Scan for the cell matching the given text and deliver its [X, Y] coordinate at center. 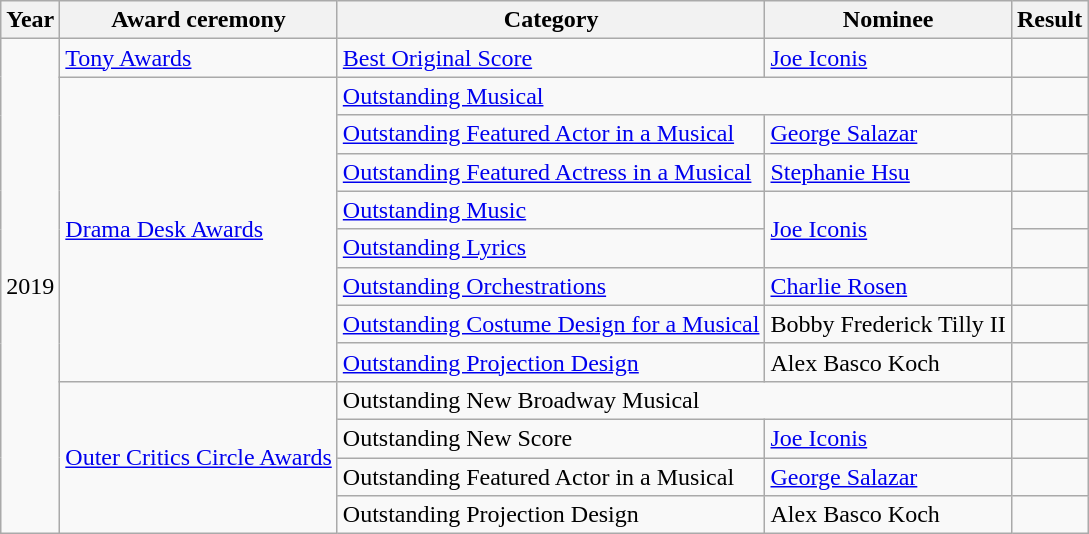
Charlie Rosen [888, 286]
Year [30, 20]
Outstanding Costume Design for a Musical [551, 324]
Outer Critics Circle Awards [198, 457]
2019 [30, 286]
Bobby Frederick Tilly II [888, 324]
Outstanding Musical [674, 96]
Outstanding Featured Actress in a Musical [551, 172]
Tony Awards [198, 58]
Nominee [888, 20]
Outstanding Orchestrations [551, 286]
Result [1049, 20]
Outstanding New Broadway Musical [674, 400]
Outstanding Music [551, 210]
Outstanding New Score [551, 438]
Stephanie Hsu [888, 172]
Best Original Score [551, 58]
Drama Desk Awards [198, 229]
Award ceremony [198, 20]
Category [551, 20]
Outstanding Lyrics [551, 248]
